Capture the cell that displays the provided text and extract its (x, y) central coordinate. 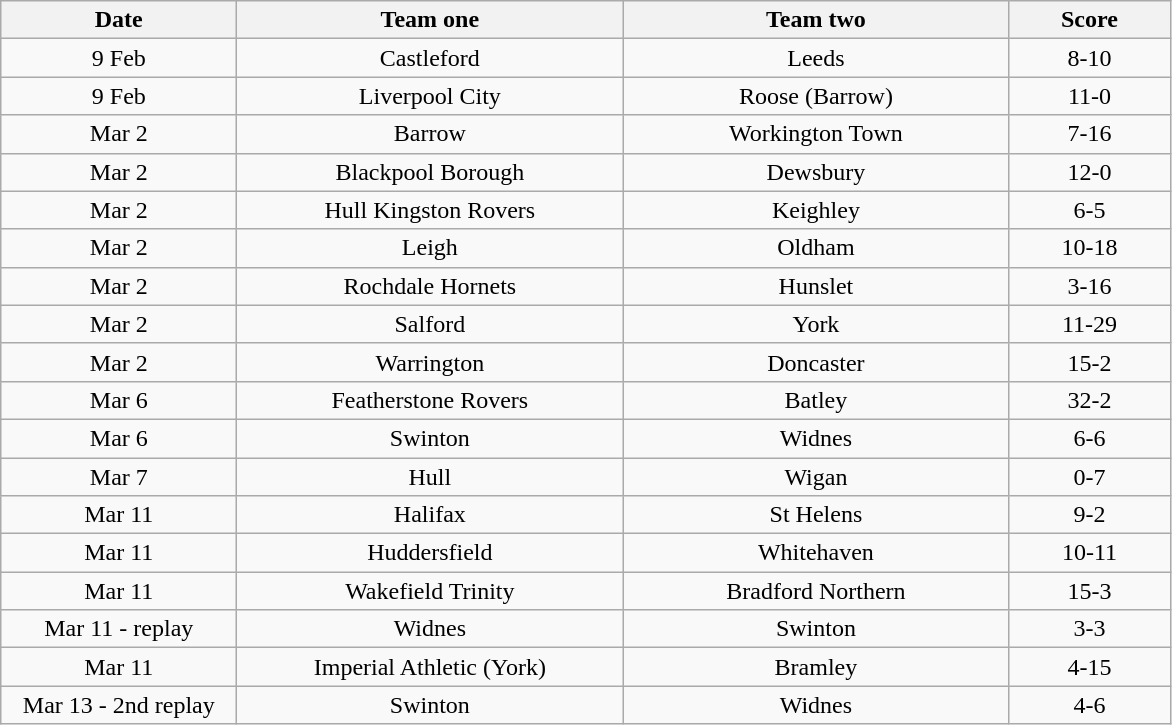
Warrington (430, 362)
Keighley (816, 210)
6-6 (1090, 438)
0-7 (1090, 477)
Batley (816, 400)
Mar 7 (119, 477)
15-2 (1090, 362)
4-6 (1090, 705)
Dewsbury (816, 172)
Rochdale Hornets (430, 286)
Hull (430, 477)
Team two (816, 20)
10-11 (1090, 553)
Workington Town (816, 134)
Huddersfield (430, 553)
Wakefield Trinity (430, 591)
Whitehaven (816, 553)
Date (119, 20)
Salford (430, 324)
9-2 (1090, 515)
11-0 (1090, 96)
York (816, 324)
11-29 (1090, 324)
Team one (430, 20)
Liverpool City (430, 96)
Roose (Barrow) (816, 96)
Bradford Northern (816, 591)
8-10 (1090, 58)
Score (1090, 20)
4-15 (1090, 667)
Hunslet (816, 286)
Doncaster (816, 362)
Leeds (816, 58)
Hull Kingston Rovers (430, 210)
Mar 13 - 2nd replay (119, 705)
Imperial Athletic (York) (430, 667)
Featherstone Rovers (430, 400)
Blackpool Borough (430, 172)
3-16 (1090, 286)
St Helens (816, 515)
32-2 (1090, 400)
6-5 (1090, 210)
10-18 (1090, 248)
Barrow (430, 134)
15-3 (1090, 591)
Leigh (430, 248)
12-0 (1090, 172)
Castleford (430, 58)
Oldham (816, 248)
Mar 11 - replay (119, 629)
7-16 (1090, 134)
3-3 (1090, 629)
Wigan (816, 477)
Halifax (430, 515)
Bramley (816, 667)
